Scan for the cell matching the given text and deliver its (x, y) coordinate at center. 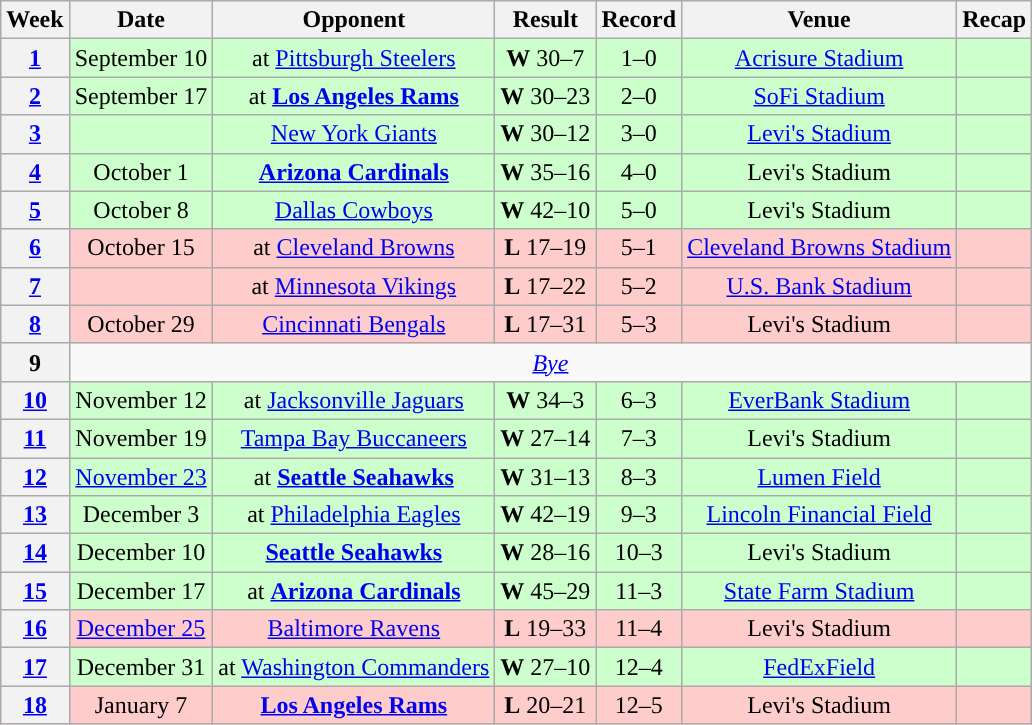
W 28–16 (546, 553)
Acrisure Stadium (820, 58)
December 10 (141, 553)
2–0 (639, 96)
at Seattle Seahawks (354, 477)
October 29 (141, 324)
4 (35, 172)
5–2 (639, 286)
Week (35, 20)
10 (35, 400)
FedExField (820, 667)
January 7 (141, 705)
Baltimore Ravens (354, 629)
11–3 (639, 591)
New York Giants (354, 134)
October 15 (141, 248)
Record (639, 20)
Result (546, 20)
at Washington Commanders (354, 667)
11–4 (639, 629)
at Minnesota Vikings (354, 286)
at Jacksonville Jaguars (354, 400)
at Pittsburgh Steelers (354, 58)
10–3 (639, 553)
Arizona Cardinals (354, 172)
14 (35, 553)
W 45–29 (546, 591)
7 (35, 286)
November 23 (141, 477)
W 34–3 (546, 400)
3 (35, 134)
Cincinnati Bengals (354, 324)
at Cleveland Browns (354, 248)
W 42–19 (546, 515)
September 17 (141, 96)
W 31–13 (546, 477)
Tampa Bay Buccaneers (354, 438)
16 (35, 629)
5–3 (639, 324)
September 10 (141, 58)
December 17 (141, 591)
Bye (550, 362)
W 27–14 (546, 438)
Lincoln Financial Field (820, 515)
5 (35, 210)
at Philadelphia Eagles (354, 515)
Opponent (354, 20)
Venue (820, 20)
15 (35, 591)
L 17–22 (546, 286)
December 31 (141, 667)
W 27–10 (546, 667)
Los Angeles Rams (354, 705)
L 17–19 (546, 248)
2 (35, 96)
at Los Angeles Rams (354, 96)
December 25 (141, 629)
9 (35, 362)
5–0 (639, 210)
EverBank Stadium (820, 400)
at Arizona Cardinals (354, 591)
W 35–16 (546, 172)
8 (35, 324)
6–3 (639, 400)
L 20–21 (546, 705)
October 1 (141, 172)
L 19–33 (546, 629)
7–3 (639, 438)
1–0 (639, 58)
W 30–12 (546, 134)
SoFi Stadium (820, 96)
U.S. Bank Stadium (820, 286)
Recap (994, 20)
Cleveland Browns Stadium (820, 248)
W 30–7 (546, 58)
L 17–31 (546, 324)
Date (141, 20)
12 (35, 477)
13 (35, 515)
3–0 (639, 134)
11 (35, 438)
Seattle Seahawks (354, 553)
1 (35, 58)
W 30–23 (546, 96)
Lumen Field (820, 477)
6 (35, 248)
W 42–10 (546, 210)
17 (35, 667)
Dallas Cowboys (354, 210)
12–5 (639, 705)
November 19 (141, 438)
December 3 (141, 515)
4–0 (639, 172)
State Farm Stadium (820, 591)
8–3 (639, 477)
12–4 (639, 667)
9–3 (639, 515)
October 8 (141, 210)
18 (35, 705)
November 12 (141, 400)
5–1 (639, 248)
